Return the [x, y] coordinate for the center point of the cell that contains the specified text.  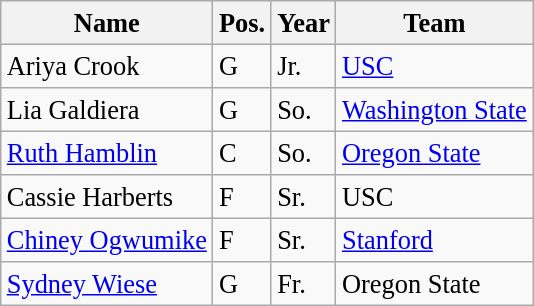
Cassie Harberts [107, 197]
Team [434, 22]
Name [107, 22]
C [242, 153]
Jr. [304, 66]
Ariya Crook [107, 66]
Lia Galdiera [107, 109]
Chiney Ogwumike [107, 240]
Stanford [434, 240]
Year [304, 22]
Washington State [434, 109]
Pos. [242, 22]
Ruth Hamblin [107, 153]
Sydney Wiese [107, 284]
Fr. [304, 284]
